Determine the (X, Y) coordinate at the center of the cell enclosing the given text.  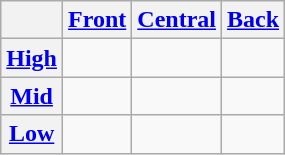
Low (32, 134)
Mid (32, 96)
Back (254, 20)
Central (177, 20)
Front (98, 20)
High (32, 58)
